Scan for the cell matching the given text and deliver its (X, Y) coordinate at center. 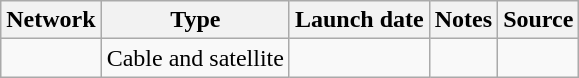
Launch date (359, 20)
Notes (463, 20)
Network (51, 20)
Type (195, 20)
Source (538, 20)
Cable and satellite (195, 58)
